From the cell containing the given text, extract its center point as (x, y) coordinate. 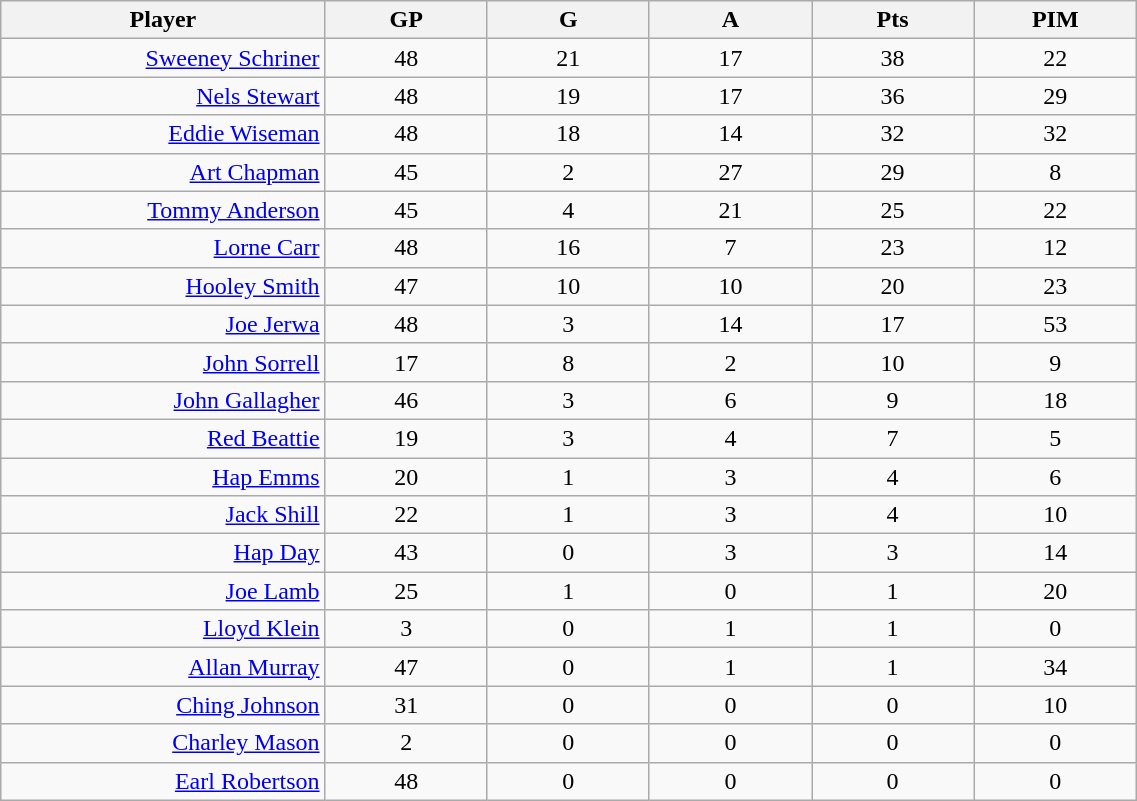
43 (406, 553)
A (730, 20)
Eddie Wiseman (163, 134)
Lorne Carr (163, 248)
Allan Murray (163, 667)
36 (893, 96)
G (568, 20)
34 (1056, 667)
46 (406, 400)
PIM (1056, 20)
Joe Jerwa (163, 324)
Hooley Smith (163, 286)
Hap Emms (163, 477)
Charley Mason (163, 743)
Earl Robertson (163, 781)
Hap Day (163, 553)
Player (163, 20)
38 (893, 58)
Red Beattie (163, 438)
12 (1056, 248)
John Gallagher (163, 400)
27 (730, 172)
Nels Stewart (163, 96)
31 (406, 705)
53 (1056, 324)
Joe Lamb (163, 591)
Pts (893, 20)
Ching Johnson (163, 705)
Tommy Anderson (163, 210)
16 (568, 248)
5 (1056, 438)
Lloyd Klein (163, 629)
John Sorrell (163, 362)
Jack Shill (163, 515)
Art Chapman (163, 172)
GP (406, 20)
Sweeney Schriner (163, 58)
